Scan for the cell matching the given text and deliver its (X, Y) coordinate at center. 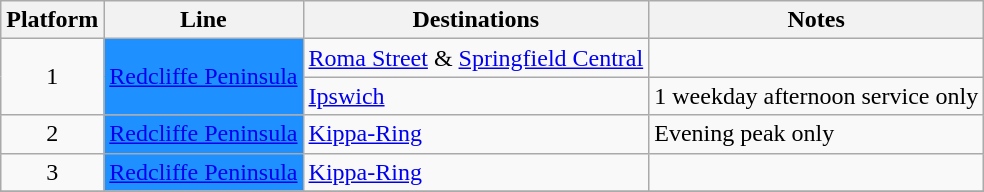
1 (52, 77)
1 weekday afternoon service only (816, 96)
Line (204, 20)
Ipswich (476, 96)
Evening peak only (816, 134)
2 (52, 134)
Notes (816, 20)
Roma Street & Springfield Central (476, 58)
Platform (52, 20)
3 (52, 172)
Destinations (476, 20)
